Pinpoint the cell where the given text exists, returning its (X, Y) midpoint coordinate. 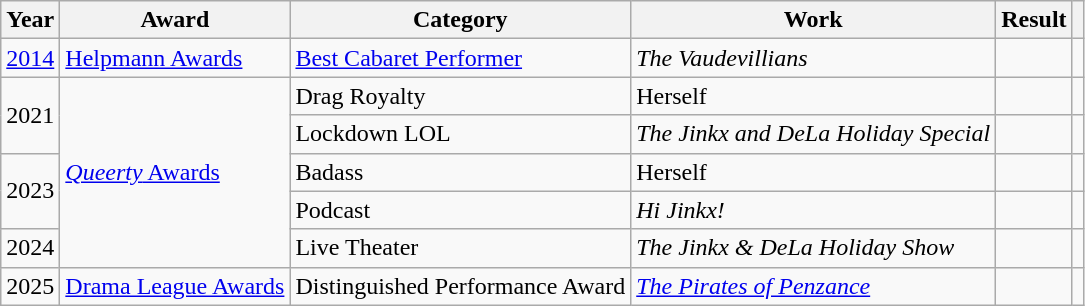
The Pirates of Penzance (814, 286)
Queerty Awards (175, 172)
Result (1034, 20)
Badass (460, 172)
Drama League Awards (175, 286)
The Jinkx & DeLa Holiday Show (814, 248)
Award (175, 20)
Helpmann Awards (175, 58)
Hi Jinkx! (814, 210)
Year (30, 20)
Podcast (460, 210)
Live Theater (460, 248)
2014 (30, 58)
Drag Royalty (460, 96)
Category (460, 20)
Lockdown LOL (460, 134)
2024 (30, 248)
Best Cabaret Performer (460, 58)
The Jinkx and DeLa Holiday Special (814, 134)
2025 (30, 286)
The Vaudevillians (814, 58)
Work (814, 20)
2023 (30, 191)
Distinguished Performance Award (460, 286)
2021 (30, 115)
